Determine the [x, y] coordinate at the center of the cell enclosing the given text.  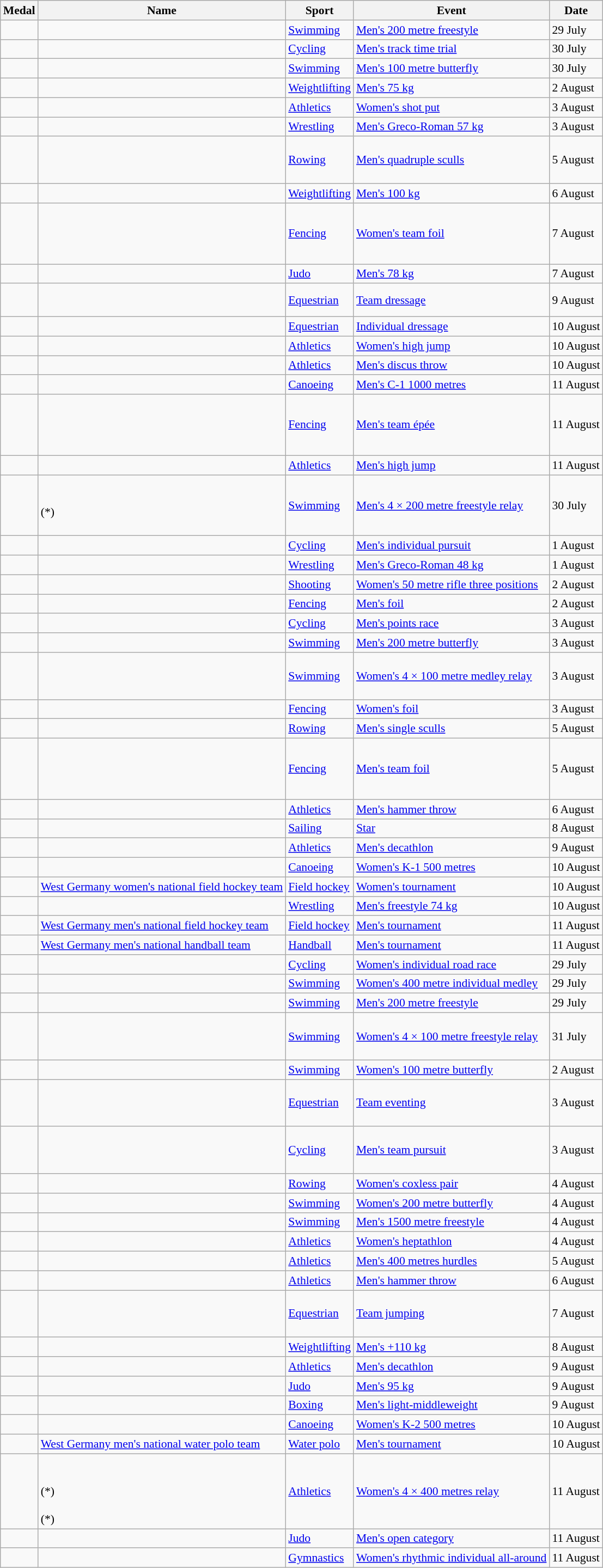
31 July [576, 1037]
Men's 100 kg [451, 193]
Men's discus throw [451, 365]
Men's quadruple sculls [451, 160]
(*) (*) [162, 1491]
Gymnastics [319, 1558]
Men's 75 kg [451, 88]
Women's rhythmic individual all-around [451, 1558]
Women's shot put [451, 107]
Men's 100 metre butterfly [451, 69]
Men's team épée [451, 425]
Men's light-middleweight [451, 1405]
Handball [319, 945]
Individual dressage [451, 327]
Women's 200 metre butterfly [451, 1203]
Men's C-1 1000 metres [451, 385]
Men's high jump [451, 465]
Men's 95 kg [451, 1386]
West Germany men's national water polo team [162, 1444]
Men's 4 × 200 metre freestyle relay [451, 505]
Sport [319, 10]
Women's 50 metre rifle three positions [451, 584]
(*) [162, 505]
Men's Greco-Roman 57 kg [451, 127]
Women's K-1 500 metres [451, 868]
Men's points race [451, 624]
West Germany women's national field hockey team [162, 887]
Men's single sculls [451, 729]
Women's 4 × 400 metres relay [451, 1491]
Women's coxless pair [451, 1183]
Women's 400 metre individual medley [451, 984]
Men's Greco-Roman 48 kg [451, 565]
Women's individual road race [451, 965]
Men's individual pursuit [451, 546]
Women's foil [451, 709]
Men's 1500 metre freestyle [451, 1222]
Men's freestyle 74 kg [451, 906]
Sailing [319, 828]
West Germany men's national field hockey team [162, 926]
Men's open category [451, 1539]
Men's team foil [451, 769]
Boxing [319, 1405]
Men's track time trial [451, 49]
Women's K-2 500 metres [451, 1425]
Team jumping [451, 1314]
Date [576, 10]
Team dressage [451, 301]
Men's 400 metres hurdles [451, 1261]
Team eventing [451, 1103]
Women's high jump [451, 346]
Women's 4 × 100 metre freestyle relay [451, 1037]
Water polo [319, 1444]
Men's 200 metre butterfly [451, 643]
Shooting [319, 584]
Star [451, 828]
Men's +110 kg [451, 1347]
Women's tournament [451, 887]
Men's 78 kg [451, 274]
West Germany men's national handball team [162, 945]
Women's 100 metre butterfly [451, 1070]
Women's team foil [451, 234]
Name [162, 10]
Event [451, 10]
Men's team pursuit [451, 1150]
Medal [20, 10]
Women's heptathlon [451, 1242]
Men's foil [451, 604]
Women's 4 × 100 metre medley relay [451, 676]
